Locate the cell with the specified text and output its [X, Y] center coordinate. 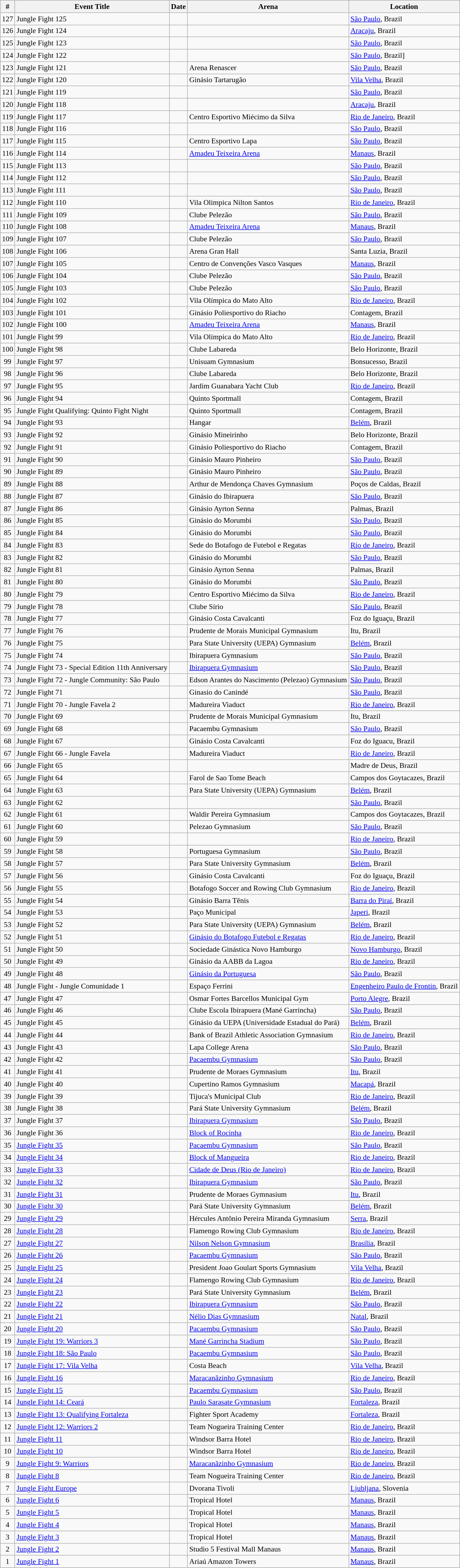
Jungle Fight 49 [92, 962]
4 [8, 1525]
Jungle Fight 10 [92, 1451]
29 [8, 1219]
Jungle Fight 73 - Special Edition 11th Anniversary [92, 668]
Cidade de Deus (Rio de Janeiro) [268, 1170]
Ginásio Barra Tênis [268, 901]
64 [8, 790]
Paulo Sarasate Gymnasium [268, 1402]
Jungle Fight 19: Warriors 3 [92, 1341]
126 [8, 31]
66 [8, 766]
Jungle Fight 103 [92, 288]
10 [8, 1451]
Jungle Fight 54 [92, 901]
Jungle Fight 47 [92, 998]
34 [8, 1158]
Jungle Fight 118 [92, 104]
Botafogo Soccer and Rowing Club Gymnasium [268, 888]
Porto Alegre, Brazil [404, 998]
Jungle Fight 48 [92, 974]
Jungle Fight 9: Warriors [92, 1464]
Jungle Fight 120 [92, 80]
97 [8, 386]
8 [8, 1476]
Fighter Sport Academy [268, 1415]
Cupertino Ramos Gymnasium [268, 1084]
14 [8, 1402]
Jungle Fight 42 [92, 1060]
Jungle Fight 34 [92, 1158]
Jungle Fight 22 [92, 1304]
113 [8, 190]
Jungle Fight 96 [92, 374]
96 [8, 398]
56 [8, 888]
Jungle Fight 51 [92, 937]
Jungle Fight 28 [92, 1231]
73 [8, 680]
Farol de Sao Tome Beach [268, 778]
Jungle Fight 25 [92, 1268]
46 [8, 1011]
120 [8, 104]
98 [8, 374]
42 [8, 1060]
121 [8, 92]
Jungle Fight 115 [92, 141]
112 [8, 202]
Jungle Fight 101 [92, 313]
Jungle Fight Qualifying: Quinto Fight Night [92, 411]
Jungle Fight 112 [92, 178]
Jungle Fight 32 [92, 1182]
Jungle Fight 87 [92, 496]
81 [8, 582]
Jungle Fight 36 [92, 1133]
Osmar Fortes Barcellos Municipal Gym [268, 998]
99 [8, 362]
Pelezao Gymnasium [268, 827]
Jungle Fight 97 [92, 362]
Jungle Fight 72 - Jungle Community: São Paulo [92, 680]
Jungle Fight 110 [92, 202]
Bank of Brazil Athletic Association Gymnasium [268, 1035]
Jungle Fight 107 [92, 239]
100 [8, 350]
Jungle Fight 4 [92, 1525]
33 [8, 1170]
Ginásio da AABB da Lagoa [268, 962]
12 [8, 1427]
Jungle Fight 71 [92, 692]
106 [8, 276]
89 [8, 484]
Clube Sírio [268, 607]
60 [8, 839]
Jungle Fight 60 [92, 827]
Nélio Dias Gymnasium [268, 1317]
Jungle Fight 77 [92, 619]
Jungle Fight 92 [92, 435]
Date [178, 7]
Jungle Fight 125 [92, 19]
48 [8, 986]
53 [8, 925]
Lapa College Arena [268, 1047]
Jungle Fight 2 [92, 1549]
Dvorana Tivoli [268, 1488]
Jungle Fight 69 [92, 717]
87 [8, 509]
Jungle Fight 86 [92, 509]
39 [8, 1096]
Clube Escola Ibirapuera (Mané Garrincha) [268, 1011]
Hércules Antônio Pereira Miranda Gymnasium [268, 1219]
Jungle Fight 124 [92, 31]
119 [8, 117]
125 [8, 43]
104 [8, 300]
Jungle Fight 6 [92, 1500]
Jungle Fight 123 [92, 43]
Jungle Fight 74 [92, 655]
Jungle Fight 59 [92, 839]
84 [8, 545]
President Joao Goulart Sports Gymnasium [268, 1268]
Jungle Fight 53 [92, 913]
2 [8, 1549]
30 [8, 1206]
63 [8, 803]
22 [8, 1304]
Hangar [268, 423]
3 [8, 1537]
103 [8, 313]
Paço Municipal [268, 913]
27 [8, 1243]
Jungle Fight 40 [92, 1084]
Jungle Fight 45 [92, 1023]
31 [8, 1194]
Unisuam Gymnasium [268, 362]
9 [8, 1464]
Jungle Fight 56 [92, 876]
57 [8, 876]
59 [8, 851]
20 [8, 1329]
94 [8, 423]
25 [8, 1268]
50 [8, 962]
Jungle Fight 79 [92, 594]
Jungle Fight 50 [92, 949]
32 [8, 1182]
Jungle Fight 119 [92, 92]
Jungle Fight 30 [92, 1206]
Macapá, Brazil [404, 1084]
Jungle Fight 12: Warriors 2 [92, 1427]
101 [8, 337]
Portuguesa Gymnasium [268, 851]
Costa Beach [268, 1366]
Jungle Fight 100 [92, 325]
Novo Hamburgo, Brazil [404, 949]
88 [8, 496]
83 [8, 557]
Waldir Pereira Gymnasium [268, 815]
Jungle Fight 23 [92, 1292]
77 [8, 631]
19 [8, 1341]
6 [8, 1500]
1 [8, 1562]
Jungle Fight 62 [92, 803]
Bonsucesso, Brazil [404, 362]
23 [8, 1292]
Jungle Fight 31 [92, 1194]
Jungle Fight 14: Ceará [92, 1402]
São Paulo, Brazil] [404, 56]
Santa Luzia, Brazil [404, 252]
18 [8, 1354]
Jungle Fight 113 [92, 166]
76 [8, 643]
Edson Arantes do Nascimento (Pelezao) Gymnasium [268, 680]
26 [8, 1256]
Jungle Fight 78 [92, 607]
67 [8, 753]
Jungle Fight 65 [92, 766]
Poços de Caldas, Brazil [404, 484]
16 [8, 1378]
Serra, Brazil [404, 1219]
116 [8, 154]
15 [8, 1390]
Ginásio do Ibirapuera [268, 496]
Jungle Fight 24 [92, 1280]
Mané Garrincha Stadium [268, 1341]
Jungle Fight 98 [92, 350]
Nilson Nelson Gymnasium [268, 1243]
Jungle Fight 106 [92, 252]
102 [8, 325]
Engenheiro Paulo de Frontin, Brazil [404, 986]
7 [8, 1488]
72 [8, 692]
43 [8, 1047]
Ginásio do Botafogo Futebol e Regatas [268, 937]
40 [8, 1084]
58 [8, 864]
Tijuca's Municipal Club [268, 1096]
Jungle Fight 8 [92, 1476]
86 [8, 521]
Jungle Fight 94 [92, 398]
52 [8, 937]
Jungle Fight 64 [92, 778]
45 [8, 1023]
Arena Gran Hall [268, 252]
115 [8, 166]
Jungle Fight 82 [92, 557]
68 [8, 741]
71 [8, 705]
107 [8, 264]
69 [8, 729]
41 [8, 1072]
Jungle Fight 111 [92, 190]
Para State University Gymnasium [268, 864]
Ginásio Tartarugão [268, 80]
80 [8, 594]
Jungle Fight 20 [92, 1329]
91 [8, 460]
13 [8, 1415]
118 [8, 129]
Centro de Convenções Vasco Vasques [268, 264]
Jungle Fight 18: São Paulo [92, 1354]
78 [8, 619]
Jungle Fight 104 [92, 276]
Jungle Fight 1 [92, 1562]
Vila Olimpica Nilton Santos [268, 202]
Jungle Fight 15 [92, 1390]
Madre de Deus, Brazil [404, 766]
Jungle Fight 35 [92, 1145]
Arena [268, 7]
Jungle Fight 66 - Jungle Favela [92, 753]
Jungle Fight 57 [92, 864]
Studio 5 Festival Mall Manaus [268, 1549]
Jungle Fight 17: Vila Velha [92, 1366]
Jungle Fight 67 [92, 741]
Arena Renascer [268, 68]
37 [8, 1121]
Location [404, 7]
Jungle Fight 38 [92, 1108]
Sede do Botafogo de Futebol e Regatas [268, 545]
Jungle Fight 58 [92, 851]
Jardim Guanabara Yacht Club [268, 386]
Japeri, Brazil [404, 913]
122 [8, 80]
Block of Rocinha [268, 1133]
85 [8, 533]
Ariaú Amazon Towers [268, 1562]
28 [8, 1231]
Jungle Fight Europe [92, 1488]
105 [8, 288]
Brasília, Brazil [404, 1243]
Block of Mangueira [268, 1158]
Barra do Piraí, Brazil [404, 901]
Jungle Fight 55 [92, 888]
Ginásio da UEPA (Universidade Estadual do Pará) [268, 1023]
Jungle Fight 41 [92, 1072]
Foz do Iguacu, Brazil [404, 741]
Jungle Fight 43 [92, 1047]
Jungle Fight 3 [92, 1537]
70 [8, 717]
51 [8, 949]
17 [8, 1366]
Jungle Fight 44 [92, 1035]
90 [8, 472]
Jungle Fight 11 [92, 1439]
Ljubljana, Slovenia [404, 1488]
74 [8, 668]
Jungle Fight 109 [92, 215]
110 [8, 227]
Jungle Fight 33 [92, 1170]
Jungle Fight 88 [92, 484]
123 [8, 68]
Jungle Fight 13: Qualifying Fortaleza [92, 1415]
Jungle Fight 114 [92, 154]
Jungle Fight 122 [92, 56]
24 [8, 1280]
Jungle Fight 70 - Jungle Favela 2 [92, 705]
Event Title [92, 7]
38 [8, 1108]
Jungle Fight 84 [92, 533]
Jungle Fight 61 [92, 815]
75 [8, 655]
Ginásio da Portuguesa [268, 974]
Jungle Fight 26 [92, 1256]
35 [8, 1145]
Jungle Fight 29 [92, 1219]
Jungle Fight 121 [92, 68]
47 [8, 998]
Jungle Fight 95 [92, 386]
Jungle Fight 27 [92, 1243]
Jungle Fight 83 [92, 545]
Jungle Fight 21 [92, 1317]
Ginasio do Canindé [268, 692]
Jungle Fight 37 [92, 1121]
Jungle Fight 99 [92, 337]
Jungle Fight 91 [92, 448]
117 [8, 141]
54 [8, 913]
11 [8, 1439]
Jungle Fight 102 [92, 300]
62 [8, 815]
95 [8, 411]
114 [8, 178]
Jungle Fight 108 [92, 227]
92 [8, 448]
# [8, 7]
Jungle Fight 63 [92, 790]
Jungle Fight 80 [92, 582]
111 [8, 215]
108 [8, 252]
Espaço Ferrini [268, 986]
Jungle Fight - Jungle Comunidade 1 [92, 986]
Centro Esportivo Lapa [268, 141]
79 [8, 607]
82 [8, 570]
127 [8, 19]
Jungle Fight 90 [92, 460]
124 [8, 56]
36 [8, 1133]
21 [8, 1317]
65 [8, 778]
Jungle Fight 52 [92, 925]
Jungle Fight 68 [92, 729]
Jungle Fight 5 [92, 1513]
Jungle Fight 93 [92, 423]
Ginásio Mineirinho [268, 435]
5 [8, 1513]
Jungle Fight 46 [92, 1011]
93 [8, 435]
109 [8, 239]
61 [8, 827]
Jungle Fight 117 [92, 117]
Jungle Fight 85 [92, 521]
55 [8, 901]
Sociedade Ginástica Novo Hamburgo [268, 949]
Jungle Fight 16 [92, 1378]
Jungle Fight 105 [92, 264]
Natal, Brazil [404, 1317]
44 [8, 1035]
Jungle Fight 81 [92, 570]
Jungle Fight 39 [92, 1096]
Jungle Fight 75 [92, 643]
49 [8, 974]
Jungle Fight 76 [92, 631]
Jungle Fight 116 [92, 129]
Arthur de Mendonça Chaves Gymnasium [268, 484]
Jungle Fight 89 [92, 472]
